Identify which cell holds the provided text, then report its (x, y) central coordinate. 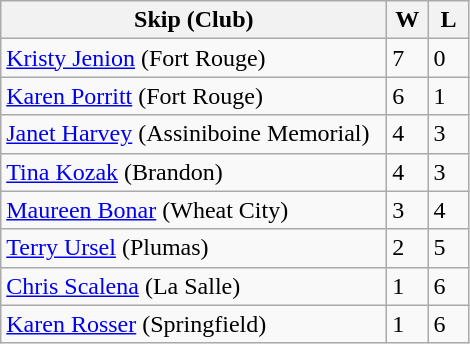
5 (448, 248)
0 (448, 58)
Maureen Bonar (Wheat City) (194, 210)
Karen Rosser (Springfield) (194, 324)
Karen Porritt (Fort Rouge) (194, 96)
L (448, 20)
Tina Kozak (Brandon) (194, 172)
Skip (Club) (194, 20)
W (408, 20)
7 (408, 58)
Chris Scalena (La Salle) (194, 286)
Terry Ursel (Plumas) (194, 248)
2 (408, 248)
Janet Harvey (Assiniboine Memorial) (194, 134)
Kristy Jenion (Fort Rouge) (194, 58)
